Locate the cell with the specified text and output its (X, Y) center coordinate. 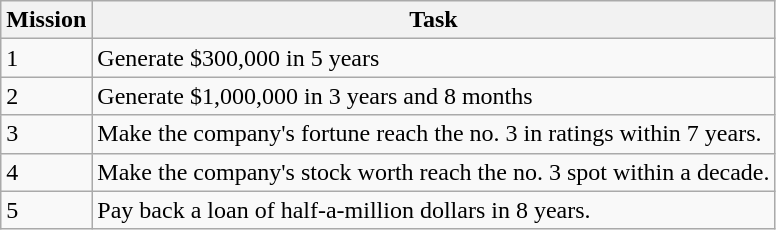
Task (434, 20)
3 (46, 134)
Make the company's stock worth reach the no. 3 spot within a decade. (434, 172)
Make the company's fortune reach the no. 3 in ratings within 7 years. (434, 134)
4 (46, 172)
Mission (46, 20)
Generate $1,000,000 in 3 years and 8 months (434, 96)
5 (46, 210)
2 (46, 96)
1 (46, 58)
Generate $300,000 in 5 years (434, 58)
Pay back a loan of half-a-million dollars in 8 years. (434, 210)
